From the cell containing the given text, extract its center point as (x, y) coordinate. 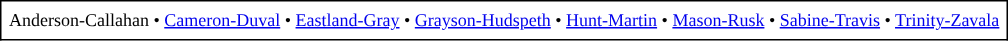
Anderson-Callahan • Cameron-Duval • Eastland-Gray • Grayson-Hudspeth • Hunt-Martin • Mason-Rusk • Sabine-Travis • Trinity-Zavala (504, 20)
